Capture the cell that displays the provided text and extract its (X, Y) central coordinate. 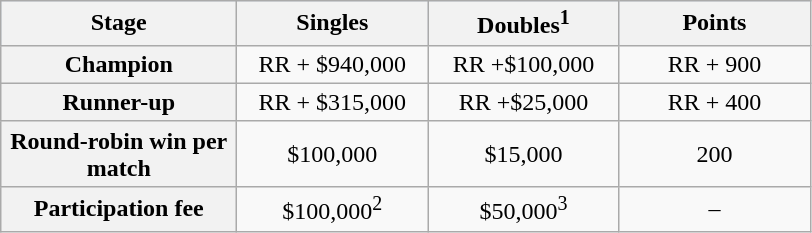
– (714, 208)
200 (714, 154)
Champion (119, 64)
$100,000 (332, 154)
$50,0003 (524, 208)
Runner-up (119, 102)
Round-robin win per match (119, 154)
Participation fee (119, 208)
Stage (119, 24)
$100,0002 (332, 208)
RR + $315,000 (332, 102)
Singles (332, 24)
RR + $940,000 (332, 64)
RR +$100,000 (524, 64)
Doubles1 (524, 24)
Points (714, 24)
RR +$25,000 (524, 102)
$15,000 (524, 154)
RR + 400 (714, 102)
RR + 900 (714, 64)
